From the cell containing the given text, extract its center point as (x, y) coordinate. 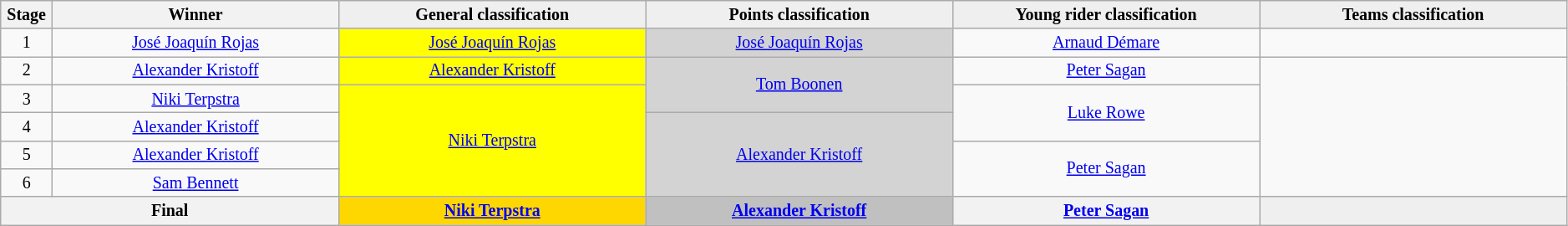
3 (27, 99)
6 (27, 182)
1 (27, 44)
5 (27, 154)
4 (27, 127)
Teams classification (1413, 15)
Final (170, 211)
Young rider classification (1106, 15)
Arnaud Démare (1106, 44)
Winner (195, 15)
Tom Boonen (799, 85)
Sam Bennett (195, 182)
Points classification (799, 15)
Luke Rowe (1106, 112)
General classification (493, 15)
Stage (27, 15)
2 (27, 70)
